Determine the (X, Y) coordinate at the center of the cell enclosing the given text.  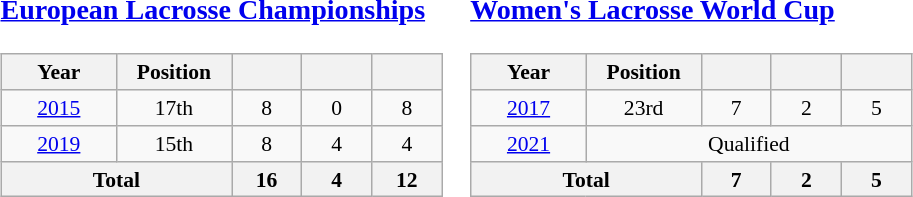
23rd (644, 108)
12 (407, 179)
17th (174, 108)
0 (337, 108)
2019 (58, 144)
2015 (58, 108)
2021 (528, 144)
2017 (528, 108)
Qualified (749, 144)
15th (174, 144)
16 (267, 179)
